Return the [x, y] coordinate for the center point of the cell that contains the specified text.  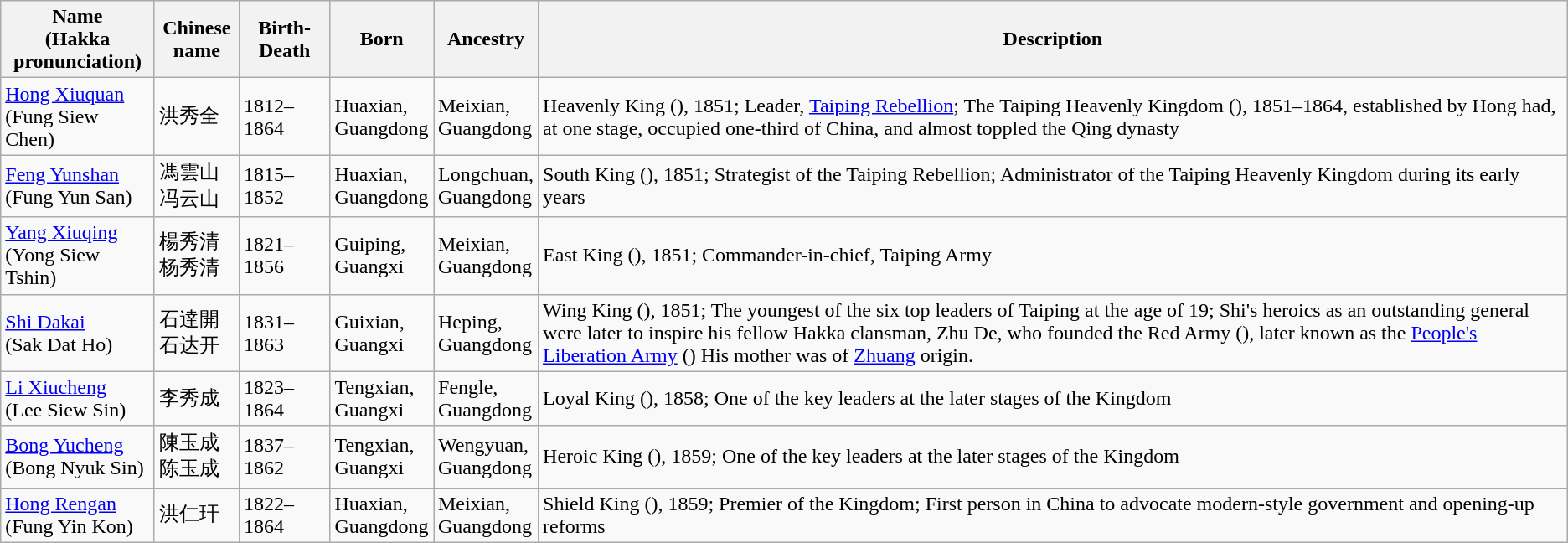
South King (), 1851; Strategist of the Taiping Rebellion; Administrator of the Taiping Heavenly Kingdom during its early years [1054, 186]
Shield King (), 1859; Premier of the Kingdom; First person in China to advocate modern-style government and opening-up reforms [1054, 515]
Chinese name [196, 39]
Fengle, Guangdong [486, 399]
1831–1863 [285, 333]
Feng Yunshan(Fung Yun San) [78, 186]
洪仁玕 [196, 515]
Hong Xiuquan(Fung Siew Chen) [78, 116]
1815–1852 [285, 186]
楊秀清杨秀清 [196, 256]
Loyal King (), 1858; One of the key leaders at the later stages of the Kingdom [1054, 399]
馮雲山冯云山 [196, 186]
Guixian, Guangxi [382, 333]
Longchuan, Guangdong [486, 186]
Name(Hakka pronunciation) [78, 39]
Yang Xiuqing(Yong Siew Tshin) [78, 256]
Birth-Death [285, 39]
1823–1864 [285, 399]
洪秀全 [196, 116]
Ancestry [486, 39]
1822–1864 [285, 515]
1821–1856 [285, 256]
East King (), 1851; Commander-in-chief, Taiping Army [1054, 256]
陳玉成陈玉成 [196, 457]
Shi Dakai(Sak Dat Ho) [78, 333]
Guiping, Guangxi [382, 256]
Description [1054, 39]
1812–1864 [285, 116]
Bong Yucheng(Bong Nyuk Sin) [78, 457]
Heping, Guangdong [486, 333]
Heroic King (), 1859; One of the key leaders at the later stages of the Kingdom [1054, 457]
石達開石达开 [196, 333]
Born [382, 39]
Hong Rengan(Fung Yin Kon) [78, 515]
李秀成 [196, 399]
Li Xiucheng(Lee Siew Sin) [78, 399]
Wengyuan, Guangdong [486, 457]
1837–1862 [285, 457]
